Identify which cell holds the provided text, then report its [X, Y] central coordinate. 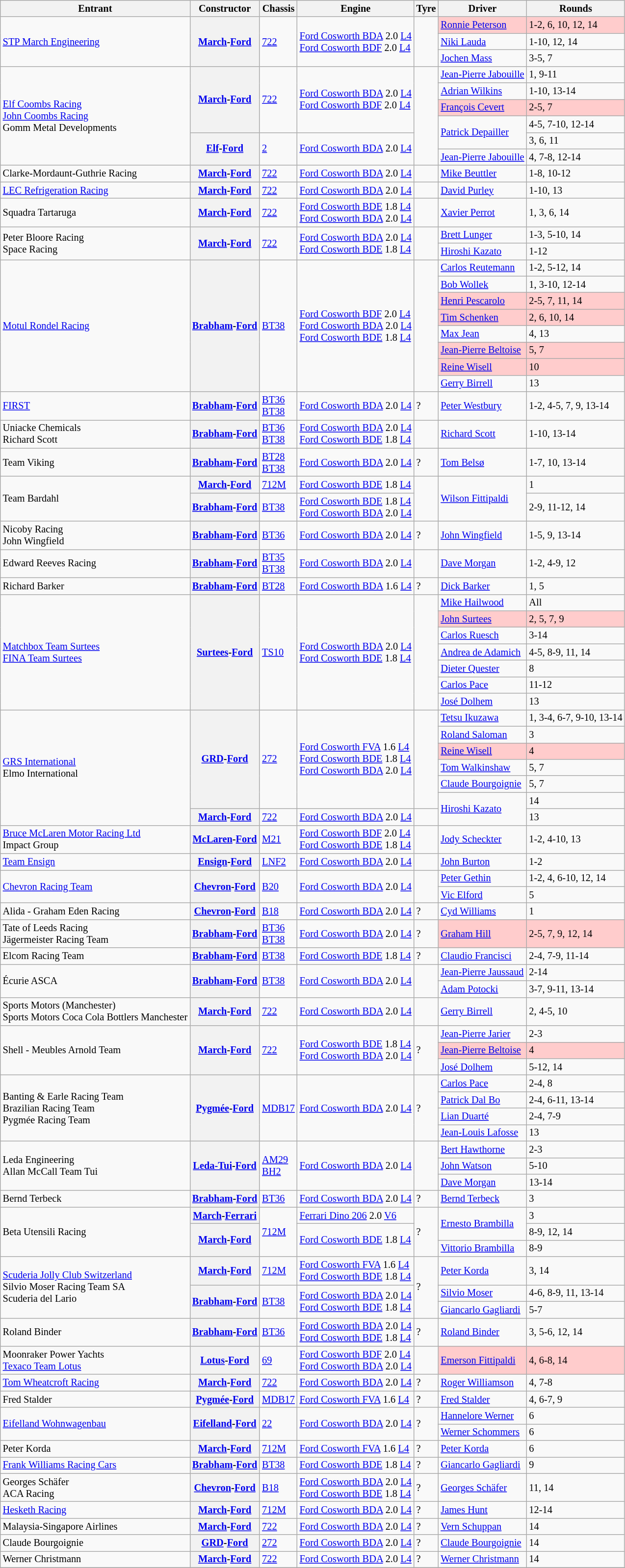
Peter Bloore Racing Space Racing [95, 243]
Edward Reeves Racing [95, 563]
Ford Cosworth FVA 1.6 L4Ford Cosworth BDE 1.8 L4Ford Cosworth BDA 2.0 L4 [356, 759]
Georges Schäfer [482, 1488]
3, 5-6, 12, 14 [576, 1332]
Frank Williams Racing Cars [95, 1465]
GRS International Elmo International [95, 767]
8-9, 12, 14 [576, 1232]
BT28BT38 [279, 462]
2-14 [576, 972]
Lian Duarté [482, 1116]
Adam Potocki [482, 989]
FIRST [95, 405]
Ford Cosworth BDF 2.0 L4Ford Cosworth BDA 2.0 L4Ford Cosworth BDE 1.8 L4 [356, 326]
Engine [356, 8]
Hannelore Werner [482, 1416]
9 [576, 1465]
8-9 [576, 1248]
3, 14 [576, 1271]
Vittorio Brambilla [482, 1248]
5-10 [576, 1166]
Team Viking [95, 462]
Peter Westbury [482, 405]
Wilson Fittipaldi [482, 498]
1-2, 5-12, 14 [576, 268]
1, 3-10, 12-14 [576, 284]
Bob Wollek [482, 284]
Brett Lunger [482, 235]
Team Bardahl [95, 498]
Cyd Williams [482, 911]
Xavier Perrot [482, 212]
69 [279, 1360]
2-4, 6-11, 13-14 [576, 1100]
4-6, 8-9, 11, 13-14 [576, 1293]
Nicoby Racing John Wingfield [95, 535]
Claudio Francisci [482, 956]
1-2, 4-5, 7, 9, 13-14 [576, 405]
Bert Hawthorne [482, 1149]
Tyre [426, 8]
2-4, 8 [576, 1083]
2-5, 7 [576, 107]
1, 3-4, 6-7, 9-10, 13-14 [576, 718]
2-5, 7, 9, 12, 14 [576, 934]
12-14 [576, 1510]
Motul Rondel Racing [95, 326]
Lotus-Ford [225, 1360]
Jochen Mass [482, 58]
Richard Scott [482, 434]
Driver [482, 8]
3-5, 7 [576, 58]
Ronnie Peterson [482, 25]
Max Jean [482, 334]
Emerson Fittipaldi [482, 1360]
Peter Gethin [482, 878]
Tate of Leeds Racing Jägermeister Racing Team [95, 934]
Uniacke Chemicals Richard Scott [95, 434]
1, 9-11 [576, 75]
John Surtees [482, 619]
John Wingfield [482, 535]
1, 3, 6, 14 [576, 212]
1-10, 12, 14 [576, 42]
Elf Coombs Racing John Coombs Racing Gomm Metal Developments [95, 116]
Entrant [95, 8]
1-2 [576, 862]
Écurie ASCA [95, 981]
Roger Williamson [482, 1383]
Jean-Pierre Jarier [482, 1034]
Beta Utensili Racing [95, 1232]
Carlos Reutemann [482, 268]
François Cevert [482, 107]
Eifelland-Ford [225, 1424]
5 [576, 895]
1-10, 13 [576, 190]
Surtees-Ford [225, 652]
1-2, 4-10, 13 [576, 839]
Silvio Moser [482, 1293]
2, 4-5, 10 [576, 1012]
Roland Saloman [482, 734]
2, 6, 10, 14 [576, 317]
M21 [279, 839]
Shell - Meubles Arnold Team [95, 1050]
Richard Barker [95, 586]
LEC Refrigeration Racing [95, 190]
2, 5, 7, 9 [576, 619]
Ford Cosworth BDA 1.6 L4 [356, 586]
Jody Scheckter [482, 839]
Hesketh Racing [95, 1510]
5-12, 14 [576, 1067]
Ford Cosworth BDF 2.0 L4Ford Cosworth BDA 2.0 L4 [356, 1360]
22 [279, 1424]
2-4, 7-9 [576, 1116]
1-7, 10, 13-14 [576, 462]
James Hunt [482, 1510]
1, 5 [576, 586]
Sports Motors (Manchester) Sports Motors Coca Cola Bottlers Manchester [95, 1012]
Andrea de Adamich [482, 652]
Jean-Pierre Jaussaud [482, 972]
11, 14 [576, 1488]
Ernesto Brambilla [482, 1224]
Ferrari Dino 206 2.0 V6 [356, 1215]
Dick Barker [482, 586]
1-2, 4, 6-10, 12, 14 [576, 878]
Malaysia-Singapore Airlines [95, 1526]
Georges Schäfer ACA Racing [95, 1488]
Tom Belsø [482, 462]
Tom Walkinshaw [482, 767]
AM29BH2 [279, 1166]
Moonraker Power Yachts Texaco Team Lotus [95, 1360]
David Purley [482, 190]
Elcom Racing Team [95, 956]
4, 13 [576, 334]
1-5, 9, 13-14 [576, 535]
1-12 [576, 252]
4-5, 7-10, 12-14 [576, 124]
10 [576, 367]
4, 7-8, 12-14 [576, 157]
11-12 [576, 685]
McLaren-Ford [225, 839]
All [576, 603]
B20 [279, 886]
BT35BT38 [279, 563]
Rounds [576, 8]
STP March Engineering [95, 41]
Carlos Ruesch [482, 635]
Vern Schuppan [482, 1526]
Bruce McLaren Motor Racing Ltd Impact Group [95, 839]
Adrian Wilkins [482, 91]
Banting & Earle Racing Team Brazilian Racing Team Pygmée Racing Team [95, 1108]
8 [576, 668]
Patrick Dal Bo [482, 1100]
1-2, 4-9, 12 [576, 563]
Team Ensign [95, 862]
Mike Hailwood [482, 603]
Tim Schenken [482, 317]
Graham Hill [482, 934]
Ensign-Ford [225, 862]
Alida - Graham Eden Racing [95, 911]
2 [279, 149]
Elf-Ford [225, 149]
Leda-Tui-Ford [225, 1166]
Chassis [279, 8]
2-4, 7-9, 11-14 [576, 956]
1-2, 6, 10, 12, 14 [576, 25]
John Watson [482, 1166]
Vic Elford [482, 895]
Squadra Tartaruga [95, 212]
4-5, 8-9, 11, 14 [576, 652]
3-7, 9-11, 13-14 [576, 989]
Clarke-Mordaunt-Guthrie Racing [95, 174]
Dieter Quester [482, 668]
Ford Cosworth BDF 2.0 L4Ford Cosworth BDE 1.8 L4 [356, 839]
BT28 [279, 586]
1-3, 5-10, 14 [576, 235]
Eifelland Wohnwagenbau [95, 1424]
Scuderia Jolly Club Switzerland Silvio Moser Racing Team SA Scuderia del Lario [95, 1288]
TS10 [279, 652]
13-14 [576, 1182]
4, 6-7, 9 [576, 1399]
4, 6-8, 14 [576, 1360]
March-Ferrari [225, 1215]
John Burton [482, 862]
Niki Lauda [482, 42]
Tetsu Ikuzawa [482, 718]
Werner Schommers [482, 1432]
2-9, 11-12, 14 [576, 507]
Ford Cosworth FVA 1.6 L4Ford Cosworth BDE 1.8 L4 [356, 1271]
4, 7-8 [576, 1383]
Henri Pescarolo [482, 301]
Tom Wheatcroft Racing [95, 1383]
5-7 [576, 1310]
3, 6, 11 [576, 141]
Mike Beuttler [482, 174]
Patrick Depailler [482, 132]
Leda Engineering Allan McCall Team Tui [95, 1166]
Constructor [225, 8]
3-14 [576, 635]
Jean-Louis Lafosse [482, 1133]
2-5, 7, 11, 14 [576, 301]
Matchbox Team Surtees FINA Team Surtees [95, 652]
LNF2 [279, 862]
Chevron Racing Team [95, 886]
1-8, 10-12 [576, 174]
